For the text-containing cell, return its midpoint in (x, y) coordinate format. 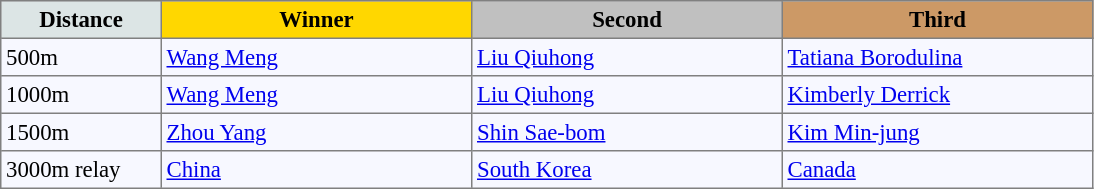
Zhou Yang (316, 132)
1000m (81, 95)
500m (81, 57)
1500m (81, 132)
3000m relay (81, 170)
Second (627, 20)
China (316, 170)
Third (937, 20)
Distance (81, 20)
Kimberly Derrick (937, 95)
Shin Sae-bom (627, 132)
Tatiana Borodulina (937, 57)
Kim Min-jung (937, 132)
Canada (937, 170)
Winner (316, 20)
South Korea (627, 170)
